Capture the cell that displays the provided text and extract its (X, Y) central coordinate. 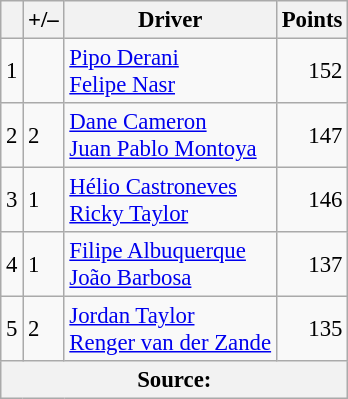
+/– (44, 20)
137 (312, 264)
135 (312, 330)
5 (12, 330)
147 (312, 136)
146 (312, 200)
Dane Cameron Juan Pablo Montoya (170, 136)
Filipe Albuquerque João Barbosa (170, 264)
Points (312, 20)
4 (12, 264)
Jordan Taylor Renger van der Zande (170, 330)
Driver (170, 20)
152 (312, 72)
Hélio Castroneves Ricky Taylor (170, 200)
Pipo Derani Felipe Nasr (170, 72)
3 (12, 200)
